Search for the cell housing the specified text and yield its (X, Y) center coordinate. 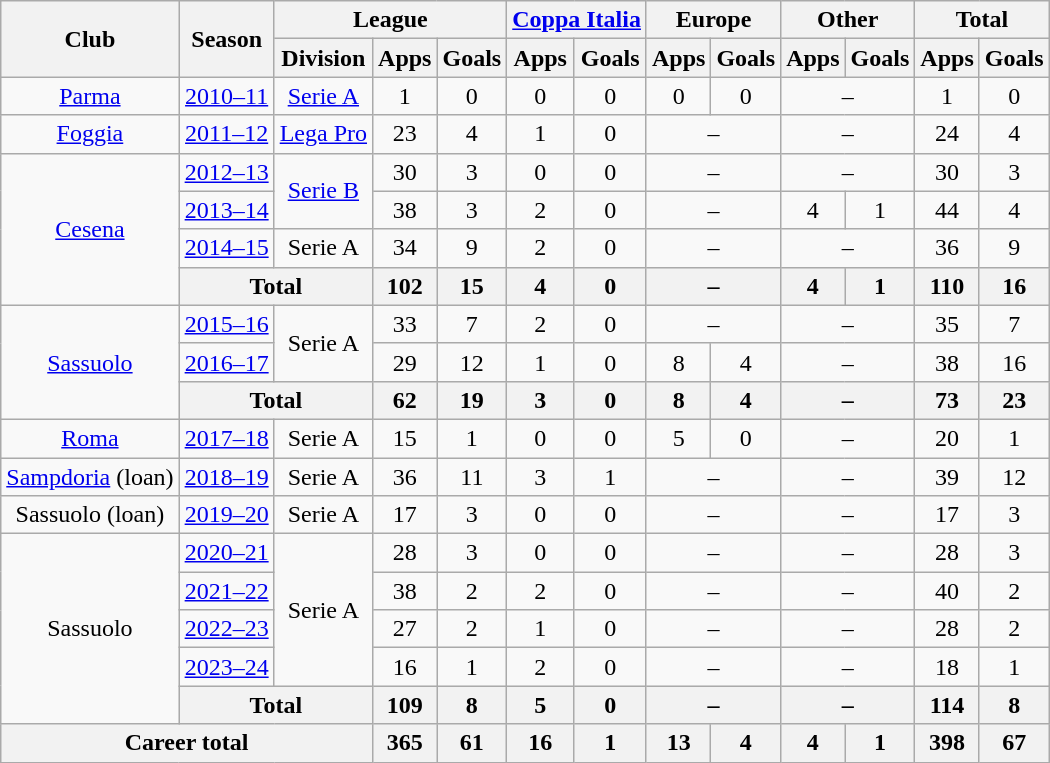
19 (472, 400)
62 (405, 400)
2022–23 (226, 629)
2017–18 (226, 438)
35 (947, 324)
2012–13 (226, 172)
109 (405, 705)
2015–16 (226, 324)
Sassuolo (loan) (90, 515)
Other (848, 20)
61 (472, 743)
67 (1014, 743)
39 (947, 477)
40 (947, 591)
Sampdoria (loan) (90, 477)
League (390, 20)
2010–11 (226, 96)
20 (947, 438)
2021–22 (226, 591)
110 (947, 286)
2019–20 (226, 515)
34 (405, 248)
398 (947, 743)
2011–12 (226, 134)
Serie B (323, 191)
33 (405, 324)
Coppa Italia (577, 20)
2023–24 (226, 667)
13 (678, 743)
114 (947, 705)
2020–21 (226, 553)
Foggia (90, 134)
Division (323, 58)
73 (947, 400)
Parma (90, 96)
2013–14 (226, 210)
Cesena (90, 229)
365 (405, 743)
29 (405, 362)
Season (226, 39)
11 (472, 477)
Career total (187, 743)
Europe (713, 20)
27 (405, 629)
Club (90, 39)
44 (947, 210)
Lega Pro (323, 134)
24 (947, 134)
2014–15 (226, 248)
Roma (90, 438)
18 (947, 667)
102 (405, 286)
2018–19 (226, 477)
2016–17 (226, 362)
